Pinpoint the cell where the given text exists, returning its [X, Y] midpoint coordinate. 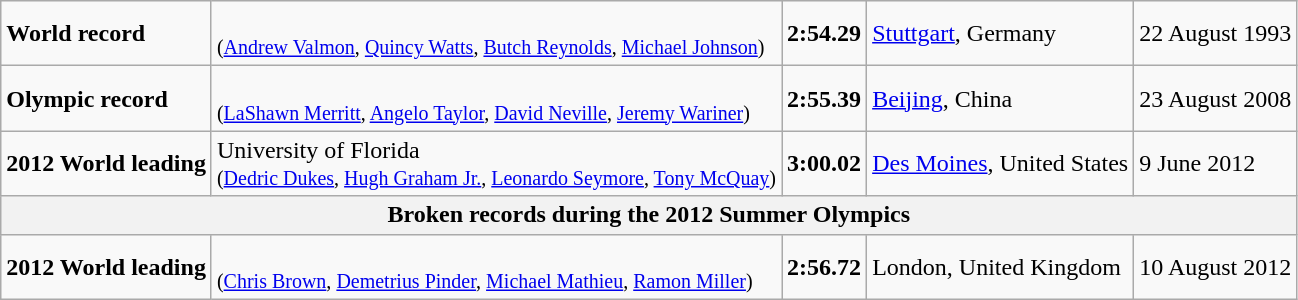
Stuttgart, Germany [1000, 34]
Broken records during the 2012 Summer Olympics [649, 215]
23 August 2008 [1216, 98]
London, United Kingdom [1000, 266]
University of Florida(Dedric Dukes, Hugh Graham Jr., Leonardo Seymore, Tony McQuay) [496, 164]
(Andrew Valmon, Quincy Watts, Butch Reynolds, Michael Johnson) [496, 34]
Beijing, China [1000, 98]
(Chris Brown, Demetrius Pinder, Michael Mathieu, Ramon Miller) [496, 266]
World record [106, 34]
22 August 1993 [1216, 34]
3:00.02 [824, 164]
Olympic record [106, 98]
2:55.39 [824, 98]
10 August 2012 [1216, 266]
(LaShawn Merritt, Angelo Taylor, David Neville, Jeremy Wariner) [496, 98]
9 June 2012 [1216, 164]
2:54.29 [824, 34]
Des Moines, United States [1000, 164]
2:56.72 [824, 266]
